Detect which cell encompasses the target text, then output its (x, y) center coordinate. 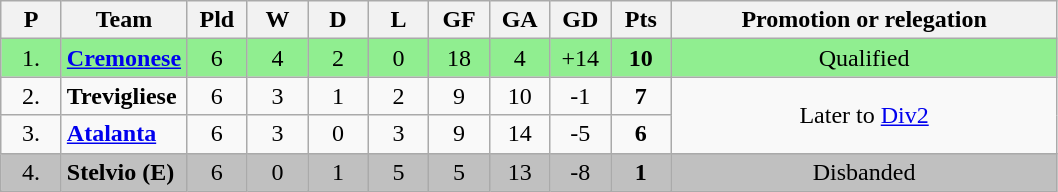
3. (32, 134)
Team (124, 20)
14 (520, 134)
Stelvio (E) (124, 172)
Pts (640, 20)
13 (520, 172)
Trevigliese (124, 96)
-5 (580, 134)
Cremonese (124, 58)
Atalanta (124, 134)
-1 (580, 96)
Disbanded (864, 172)
Qualified (864, 58)
GA (520, 20)
Pld (218, 20)
W (278, 20)
Later to Div2 (864, 115)
2. (32, 96)
GD (580, 20)
GF (460, 20)
D (338, 20)
7 (640, 96)
4. (32, 172)
Promotion or relegation (864, 20)
+14 (580, 58)
L (398, 20)
P (32, 20)
-8 (580, 172)
18 (460, 58)
1. (32, 58)
